Identify which cell holds the provided text, then report its (X, Y) central coordinate. 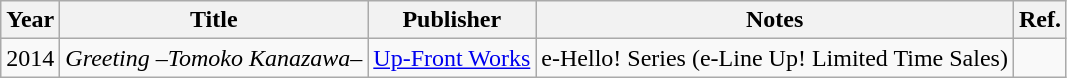
Up-Front Works (452, 58)
Year (30, 20)
e-Hello! Series (e-Line Up! Limited Time Sales) (775, 58)
2014 (30, 58)
Publisher (452, 20)
Notes (775, 20)
Greeting –Tomoko Kanazawa– (214, 58)
Ref. (1040, 20)
Title (214, 20)
